Provide the [X, Y] coordinate of the cell's center where the given text is located.  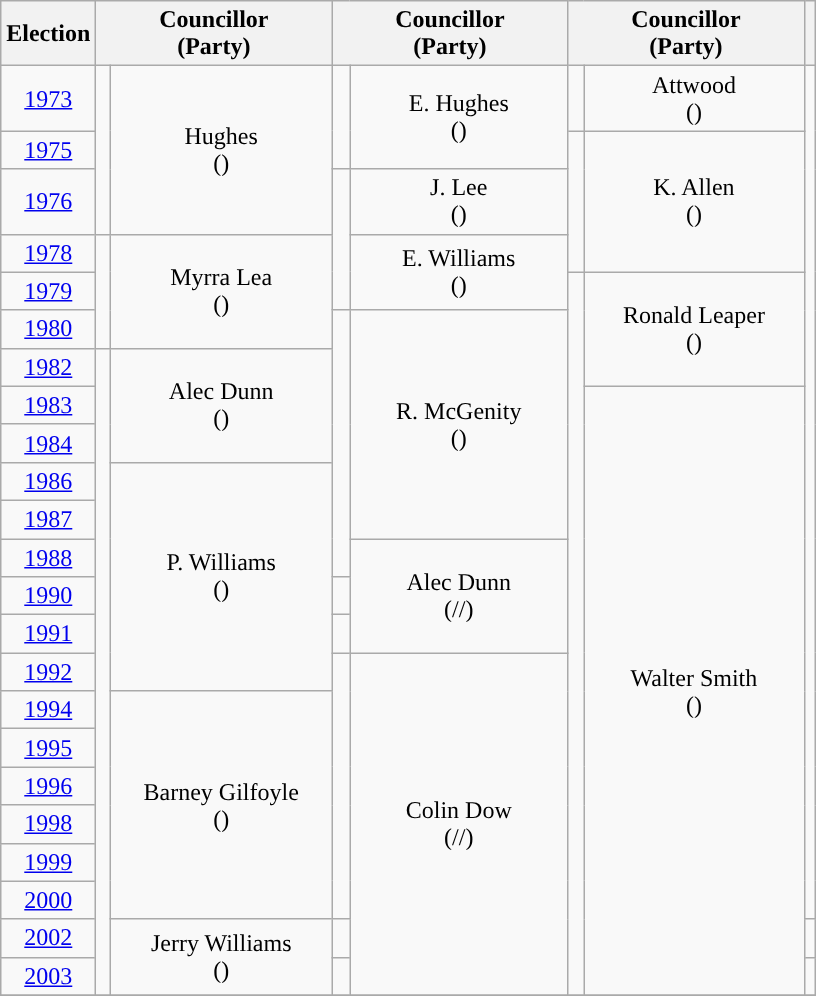
2002 [48, 938]
1988 [48, 557]
1978 [48, 253]
1983 [48, 405]
Barney Gilfoyle() [222, 805]
Alec Dunn() [222, 405]
1996 [48, 786]
P. Williams() [222, 576]
1975 [48, 150]
Jerry Williams() [222, 957]
1984 [48, 443]
Myrra Lea() [222, 291]
J. Lee() [459, 202]
1992 [48, 672]
Walter Smith() [694, 690]
Colin Dow(//) [459, 824]
Ronald Leaper() [694, 329]
1973 [48, 98]
Election [48, 34]
Attwood() [694, 98]
E. Williams() [459, 272]
1998 [48, 824]
1976 [48, 202]
R. McGenity() [459, 424]
1979 [48, 291]
2003 [48, 976]
E. Hughes() [459, 118]
1994 [48, 710]
1987 [48, 519]
1986 [48, 481]
1990 [48, 596]
1991 [48, 634]
Hughes() [222, 150]
1999 [48, 862]
K. Allen() [694, 202]
1995 [48, 748]
1982 [48, 367]
2000 [48, 900]
Alec Dunn(//) [459, 595]
1980 [48, 329]
